Search for the cell housing the specified text and yield its [X, Y] center coordinate. 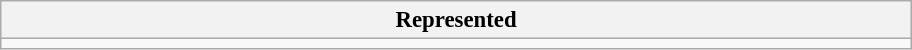
Represented [456, 20]
